Provide the (X, Y) coordinate of the cell's center where the given text is located.  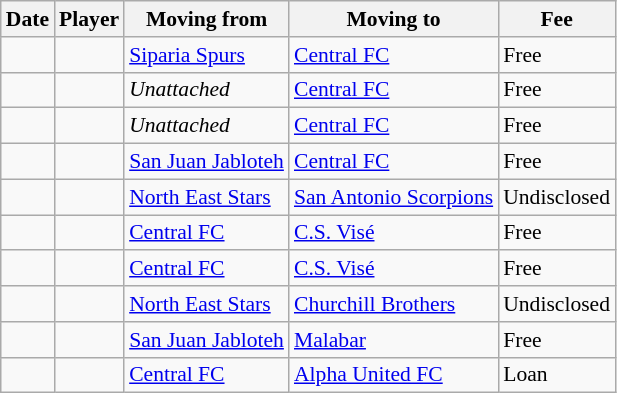
Alpha United FC (394, 375)
Player (89, 19)
Loan (556, 375)
Churchill Brothers (394, 304)
Moving from (206, 19)
Fee (556, 19)
Date (28, 19)
Siparia Spurs (206, 55)
Malabar (394, 340)
Moving to (394, 19)
San Antonio Scorpions (394, 197)
